From the cell containing the given text, extract its center point as [X, Y] coordinate. 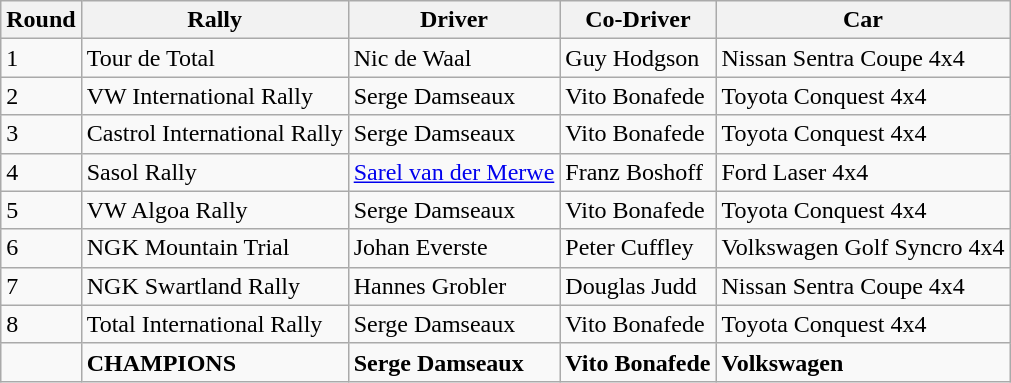
Co-Driver [638, 20]
4 [41, 172]
Castrol International Rally [214, 134]
Peter Cuffley [638, 248]
Sasol Rally [214, 172]
Douglas Judd [638, 286]
8 [41, 324]
6 [41, 248]
Driver [454, 20]
7 [41, 286]
Ford Laser 4x4 [863, 172]
Tour de Total [214, 58]
Nic de Waal [454, 58]
CHAMPIONS [214, 362]
Guy Hodgson [638, 58]
3 [41, 134]
VW Algoa Rally [214, 210]
2 [41, 96]
Sarel van der Merwe [454, 172]
Hannes Grobler [454, 286]
NGK Swartland Rally [214, 286]
Volkswagen Golf Syncro 4x4 [863, 248]
5 [41, 210]
Rally [214, 20]
Round [41, 20]
Total International Rally [214, 324]
VW International Rally [214, 96]
Franz Boshoff [638, 172]
NGK Mountain Trial [214, 248]
Johan Everste [454, 248]
Volkswagen [863, 362]
Car [863, 20]
1 [41, 58]
